Detect which cell encompasses the target text, then output its [x, y] center coordinate. 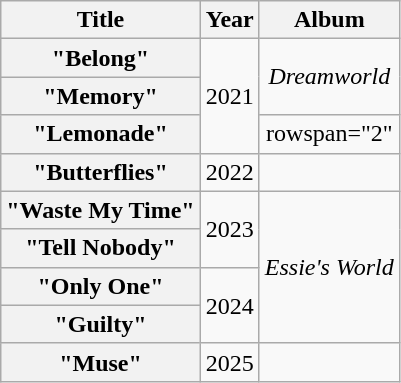
"Guilty" [100, 324]
"Memory" [100, 96]
2023 [230, 229]
Album [329, 20]
"Butterflies" [100, 172]
rowspan="2" [329, 134]
Title [100, 20]
"Waste My Time" [100, 210]
2025 [230, 362]
"Only One" [100, 286]
2021 [230, 96]
2024 [230, 305]
"Muse" [100, 362]
"Lemonade" [100, 134]
"Belong" [100, 58]
Year [230, 20]
Dreamworld [329, 77]
Essie's World [329, 267]
2022 [230, 172]
"Tell Nobody" [100, 248]
